Find where the given text appears and provide that cell's center as (x, y) coordinate. 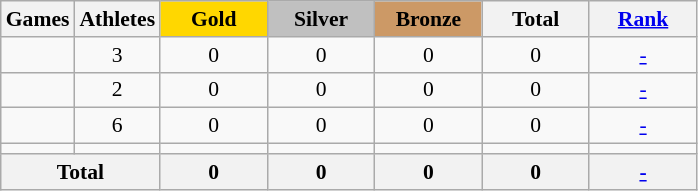
Athletes (117, 19)
Games (38, 19)
Gold (214, 19)
6 (117, 126)
3 (117, 55)
Bronze (428, 19)
2 (117, 90)
Silver (320, 19)
Rank (642, 19)
